Extract the (X, Y) coordinate from the center of the cell holding the provided text.  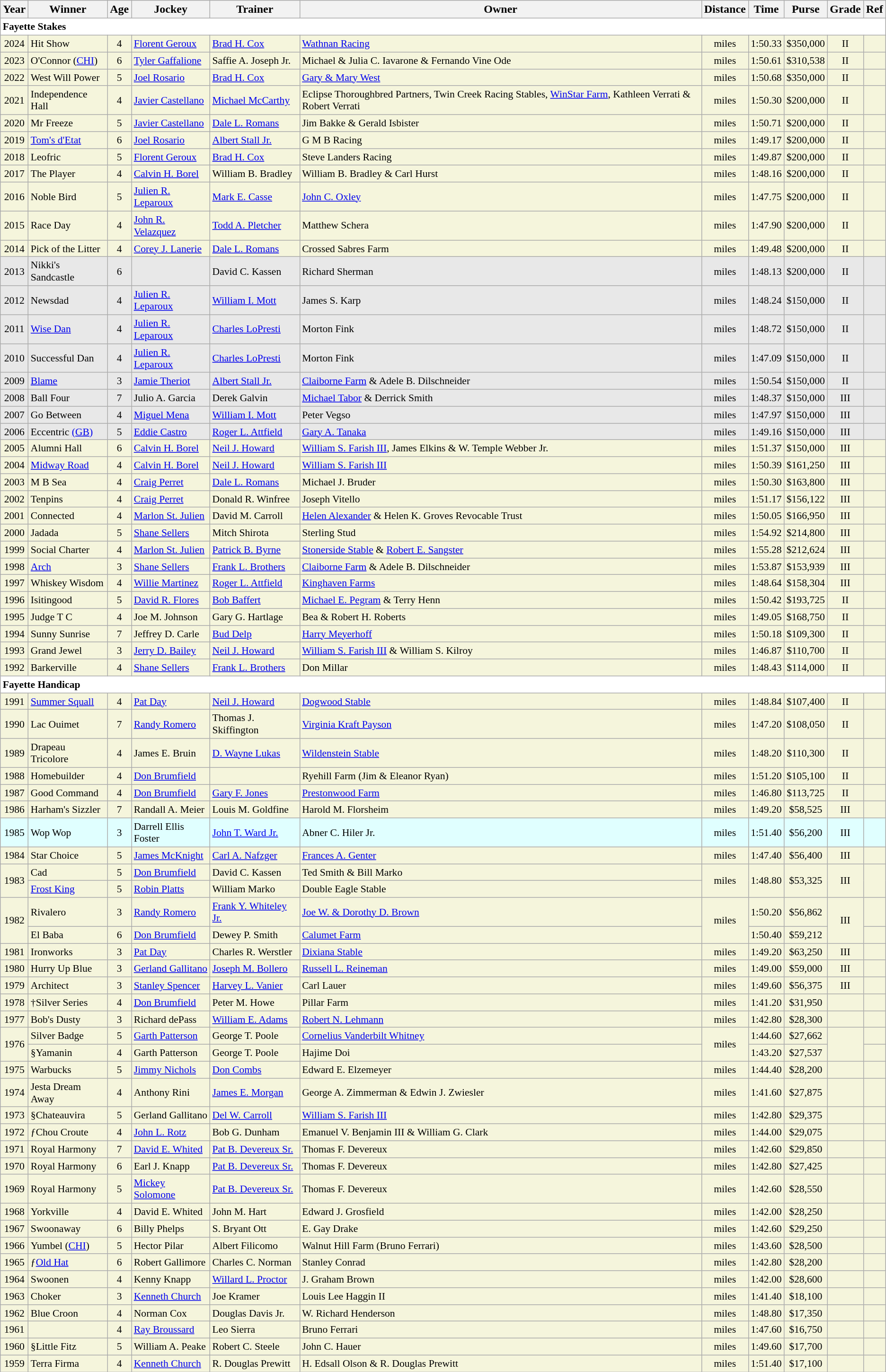
Newsdad (68, 300)
Todd A. Pletcher (255, 225)
1997 (14, 583)
1984 (14, 855)
2023 (14, 61)
1:44.40 (766, 1070)
2022 (14, 78)
Jeffrey D. Carle (171, 634)
S. Bryant Ott (255, 1229)
Frances A. Genter (501, 855)
2019 (14, 140)
1990 (14, 724)
Thomas J. Skiffington (255, 724)
Eccentric (GB) (68, 431)
John C. Oxley (501, 197)
$59,212 (806, 935)
R. Douglas Prewitt (255, 1363)
Hit Show (68, 44)
Connected (68, 516)
1977 (14, 1019)
1:50.40 (766, 935)
Jesta Dream Away (68, 1093)
Gary A. Tanaka (501, 431)
1:48.37 (766, 398)
Gary & Mary West (501, 78)
1993 (14, 651)
$153,939 (806, 566)
1:47.60 (766, 1330)
Harold M. Florsheim (501, 809)
2018 (14, 157)
Emanuel V. Benjamin III & William G. Clark (501, 1132)
John M. Hart (255, 1212)
$310,538 (806, 61)
1:51.37 (766, 449)
Don Millar (501, 668)
2020 (14, 123)
1985 (14, 833)
Stanley Spencer (171, 985)
Corey J. Lanerie (171, 248)
Eddie Castro (171, 431)
1:54.92 (766, 533)
Mitch Shirota (255, 533)
$163,800 (806, 482)
Jimmy Nichols (171, 1070)
1964 (14, 1279)
Gary G. Hartlage (255, 617)
Lac Ouimet (68, 724)
1968 (14, 1212)
Harvey L. Vanier (255, 985)
Michael McCarthy (255, 100)
$56,375 (806, 985)
Drapeau Tricolore (68, 753)
Prestonwood Farm (501, 793)
Willard L. Proctor (255, 1279)
$28,500 (806, 1246)
$17,700 (806, 1346)
Bea & Robert H. Roberts (501, 617)
1987 (14, 793)
Joe W. & Dorothy D. Brown (501, 912)
1980 (14, 968)
1965 (14, 1262)
Ironworks (68, 952)
1973 (14, 1116)
1998 (14, 566)
Arch (68, 566)
1:51.17 (766, 499)
The Player (68, 174)
1:48.13 (766, 272)
Michael Tabor & Derrick Smith (501, 398)
1:44.00 (766, 1132)
$28,600 (806, 1279)
1:48.16 (766, 174)
Gary F. Jones (255, 793)
Carl A. Nafzger (255, 855)
Choker (68, 1296)
$27,875 (806, 1093)
2001 (14, 516)
Robert C. Steele (255, 1346)
$110,300 (806, 753)
1:47.20 (766, 724)
1:48.43 (766, 668)
Randall A. Meier (171, 809)
Alumni Hall (68, 449)
Year (14, 9)
1:47.09 (766, 358)
$214,800 (806, 533)
Derek Galvin (255, 398)
Winner (68, 9)
Good Command (68, 793)
2009 (14, 381)
Trainer (255, 9)
Distance (725, 9)
Blue Croon (68, 1313)
Swoonaway (68, 1229)
Harry Meyerhoff (501, 634)
2006 (14, 431)
2013 (14, 272)
1:49.48 (766, 248)
1:49.00 (766, 968)
William E. Adams (255, 1019)
1:50.33 (766, 44)
$156,122 (806, 499)
$27,425 (806, 1166)
Joseph M. Bollero (255, 968)
$166,950 (806, 516)
1:50.68 (766, 78)
1991 (14, 701)
1:50.54 (766, 381)
Richard Sherman (501, 272)
Don Combs (255, 1070)
William Marko (255, 889)
$108,050 (806, 724)
Jockey (171, 9)
ƒChou Croute (68, 1132)
Jamie Theriot (171, 381)
$27,537 (806, 1053)
1:47.97 (766, 415)
1:41.60 (766, 1093)
Homebuilder (68, 776)
Willie Martinez (171, 583)
Jadada (68, 533)
1:49.17 (766, 140)
W. Richard Henderson (501, 1313)
2000 (14, 533)
John C. Hauer (501, 1346)
Anthony Rini (171, 1093)
Patrick B. Byrne (255, 550)
M B Sea (68, 482)
1972 (14, 1132)
1992 (14, 668)
Louis M. Goldfine (255, 809)
1989 (14, 753)
Whiskey Wisdom (68, 583)
Eclipse Thoroughbred Partners, Twin Creek Racing Stables, WinStar Farm, Kathleen Verrati & Robert Verrati (501, 100)
Summer Squall (68, 701)
2005 (14, 449)
2007 (14, 415)
1:47.40 (766, 855)
2015 (14, 225)
1:47.75 (766, 197)
Isitingood (68, 600)
$16,750 (806, 1330)
Sterling Stud (501, 533)
G M B Racing (501, 140)
1:50.71 (766, 123)
Bob's Dusty (68, 1019)
2014 (14, 248)
Stanley Conrad (501, 1262)
Cad (68, 872)
Ref (875, 9)
$28,550 (806, 1188)
Yumbel (CHI) (68, 1246)
J. Graham Brown (501, 1279)
Kinghaven Farms (501, 583)
James E. Morgan (255, 1093)
1995 (14, 617)
$168,750 (806, 617)
1969 (14, 1188)
Pillar Farm (501, 1003)
Bob G. Dunham (255, 1132)
$56,400 (806, 855)
Fayette Handicap (443, 685)
2003 (14, 482)
1986 (14, 809)
1:50.20 (766, 912)
El Baba (68, 935)
Midway Road (68, 465)
1:48.64 (766, 583)
1962 (14, 1313)
John T. Ward Jr. (255, 833)
$17,100 (806, 1363)
Social Charter (68, 550)
Go Between (68, 415)
Miguel Mena (171, 415)
Grand Jewel (68, 651)
1:43.60 (766, 1246)
2004 (14, 465)
Rivalero (68, 912)
1:41.20 (766, 1003)
2016 (14, 197)
David M. Carroll (255, 516)
Michael J. Bruder (501, 482)
Frank Y. Whiteley Jr. (255, 912)
Kenny Knapp (171, 1279)
$31,950 (806, 1003)
1:46.87 (766, 651)
Wildenstein Stable (501, 753)
Terra Firma (68, 1363)
1996 (14, 600)
1:41.40 (766, 1296)
Judge T C (68, 617)
Tenpins (68, 499)
Crossed Sabres Farm (501, 248)
Donald R. Winfree (255, 499)
Mr Freeze (68, 123)
1:48.72 (766, 329)
2024 (14, 44)
Calumet Farm (501, 935)
1982 (14, 921)
Edward E. Elzemeyer (501, 1070)
2017 (14, 174)
Wop Wop (68, 833)
$28,300 (806, 1019)
Grade (845, 9)
1:48.20 (766, 753)
$110,700 (806, 651)
1:44.60 (766, 1036)
Helen Alexander & Helen K. Groves Revocable Trust (501, 516)
$193,725 (806, 600)
Noble Bird (68, 197)
James S. Karp (501, 300)
William A. Peake (171, 1346)
$161,250 (806, 465)
Douglas Davis Jr. (255, 1313)
Leofric (68, 157)
Double Eagle Stable (501, 889)
Walnut Hill Farm (Bruno Ferrari) (501, 1246)
1988 (14, 776)
Jerry D. Bailey (171, 651)
1981 (14, 952)
1:47.90 (766, 225)
William S. Farish III, James Elkins & W. Temple Webber Jr. (501, 449)
2011 (14, 329)
$28,250 (806, 1212)
Robin Platts (171, 889)
E. Gay Drake (501, 1229)
West Will Power (68, 78)
$58,525 (806, 809)
§Chateauvira (68, 1116)
1978 (14, 1003)
2012 (14, 300)
Ball Four (68, 398)
1:50.05 (766, 516)
1979 (14, 985)
James McKnight (171, 855)
1:55.28 (766, 550)
Carl Lauer (501, 985)
Silver Badge (68, 1036)
ƒOld Hat (68, 1262)
Purse (806, 9)
Hajime Doi (501, 1053)
Successful Dan (68, 358)
1:50.39 (766, 465)
1976 (14, 1045)
2002 (14, 499)
Charles R. Werstler (255, 952)
Pick of the Litter (68, 248)
1961 (14, 1330)
Stonerside Stable & Robert E. Sangster (501, 550)
Joseph Vitello (501, 499)
$29,375 (806, 1116)
William B. Bradley (255, 174)
Ted Smith & Bill Marko (501, 872)
Jim Bakke & Gerald Isbister (501, 123)
Edward J. Grosfield (501, 1212)
Julio A. Garcia (171, 398)
Norman Cox (171, 1313)
Richard dePass (171, 1019)
Peter Vegso (501, 415)
2010 (14, 358)
Ray Broussard (171, 1330)
1975 (14, 1070)
$212,624 (806, 550)
1:51.20 (766, 776)
1970 (14, 1166)
Mark E. Casse (255, 197)
1:49.16 (766, 431)
H. Edsall Olson & R. Douglas Prewitt (501, 1363)
†Silver Series (68, 1003)
Hector Pilar (171, 1246)
1963 (14, 1296)
$29,250 (806, 1229)
Race Day (68, 225)
1994 (14, 634)
1967 (14, 1229)
David R. Flores (171, 600)
Billy Phelps (171, 1229)
Bob Baffert (255, 600)
William S. Farish III & William S. Kilroy (501, 651)
Charles C. Norman (255, 1262)
$158,304 (806, 583)
2021 (14, 100)
Owner (501, 9)
Robert N. Lehmann (501, 1019)
Star Choice (68, 855)
Nikki's Sandcastle (68, 272)
Albert Filicomo (255, 1246)
O'Connor (CHI) (68, 61)
$56,862 (806, 912)
Joe M. Johnson (171, 617)
Peter M. Howe (255, 1003)
Louis Lee Haggin II (501, 1296)
Cornelius Vanderbilt Whitney (501, 1036)
George A. Zimmerman & Edwin J. Zwiesler (501, 1093)
D. Wayne Lukas (255, 753)
$18,100 (806, 1296)
2008 (14, 398)
§Little Fitz (68, 1346)
Harham's Sizzler (68, 809)
Bud Delp (255, 634)
1:48.24 (766, 300)
Wise Dan (68, 329)
Abner C. Hiler Jr. (501, 833)
1:53.87 (766, 566)
1:49.87 (766, 157)
Hurry Up Blue (68, 968)
Russell L. Reineman (501, 968)
$29,075 (806, 1132)
Leo Sierra (255, 1330)
1966 (14, 1246)
1:46.80 (766, 793)
John R. Velazquez (171, 225)
$114,000 (806, 668)
Wathnan Racing (501, 44)
1:49.05 (766, 617)
1983 (14, 881)
Independence Hall (68, 100)
Dogwood Stable (501, 701)
Yorkville (68, 1212)
Barkerville (68, 668)
1959 (14, 1363)
Joe Kramer (255, 1296)
Sunny Sunrise (68, 634)
John L. Rotz (171, 1132)
1:48.84 (766, 701)
Fayette Stakes (443, 27)
Michael E. Pegram & Terry Henn (501, 600)
Steve Landers Racing (501, 157)
1:50.18 (766, 634)
1974 (14, 1093)
Age (119, 9)
$56,200 (806, 833)
$29,850 (806, 1149)
1:50.61 (766, 61)
Frost King (68, 889)
James E. Bruin (171, 753)
Darrell Ellis Foster (171, 833)
$63,250 (806, 952)
$53,325 (806, 881)
Saffie A. Joseph Jr. (255, 61)
$109,300 (806, 634)
Tyler Gaffalione (171, 61)
William B. Bradley & Carl Hurst (501, 174)
Dewey P. Smith (255, 935)
Tom's d'Etat (68, 140)
1960 (14, 1346)
Mickey Solomone (171, 1188)
$107,400 (806, 701)
Warbucks (68, 1070)
$17,350 (806, 1313)
$59,000 (806, 968)
§Yamanin (68, 1053)
Michael & Julia C. Iavarone & Fernando Vine Ode (501, 61)
Architect (68, 985)
Blame (68, 381)
Time (766, 9)
Matthew Schera (501, 225)
Virginia Kraft Payson (501, 724)
Dixiana Stable (501, 952)
Robert Gallimore (171, 1262)
1971 (14, 1149)
1:50.42 (766, 600)
Ryehill Farm (Jim & Eleanor Ryan) (501, 776)
Del W. Carroll (255, 1116)
$113,725 (806, 793)
Earl J. Knapp (171, 1166)
Bruno Ferrari (501, 1330)
1999 (14, 550)
$105,100 (806, 776)
1:43.20 (766, 1053)
$27,662 (806, 1036)
Swoonen (68, 1279)
